Search for the cell housing the specified text and yield its [x, y] center coordinate. 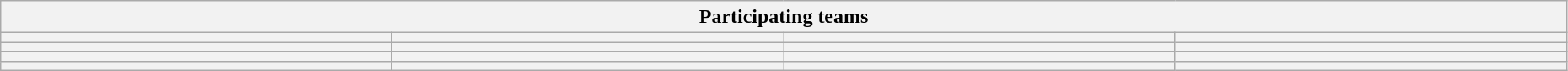
Participating teams [784, 17]
